Provide the [X, Y] coordinate of the cell's center where the given text is located.  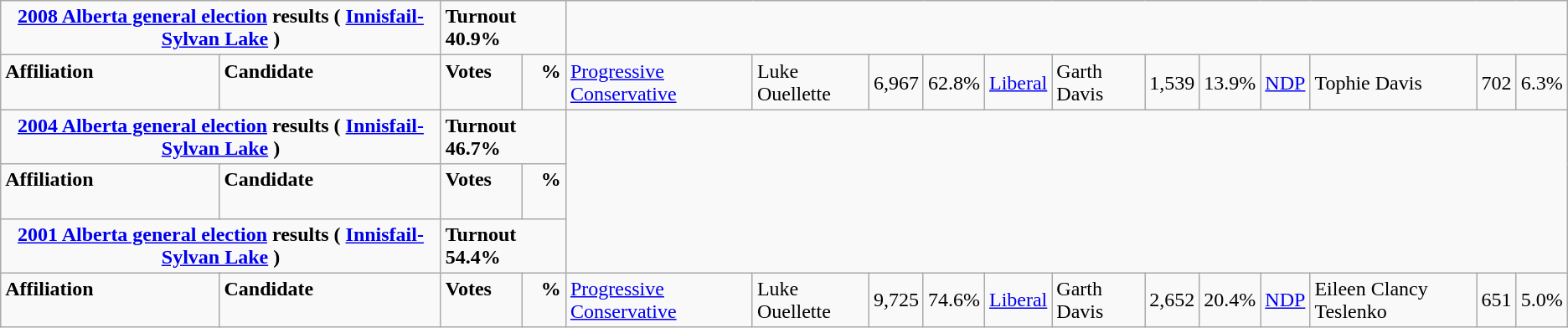
Turnout 54.4% [503, 246]
20.4% [1230, 300]
2004 Alberta general election results ( Innisfail-Sylvan Lake ) [221, 137]
2001 Alberta general election results ( Innisfail-Sylvan Lake ) [221, 246]
1,539 [1173, 82]
2,652 [1173, 300]
6,967 [896, 82]
2008 Alberta general election results ( Innisfail-Sylvan Lake ) [221, 28]
74.6% [953, 300]
Turnout 46.7% [503, 137]
9,725 [896, 300]
Turnout 40.9% [503, 28]
Tophie Davis [1394, 82]
13.9% [1230, 82]
Eileen Clancy Teslenko [1394, 300]
702 [1496, 82]
62.8% [953, 82]
651 [1496, 300]
6.3% [1541, 82]
5.0% [1541, 300]
